Locate the cell with the specified text and output its [X, Y] center coordinate. 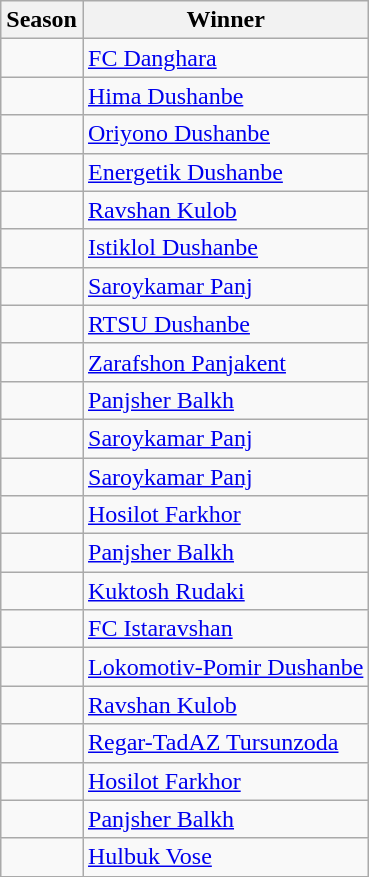
Kuktosh Rudaki [225, 591]
FC Danghara [225, 58]
Energetik Dushanbe [225, 172]
Hulbuk Vose [225, 857]
RTSU Dushanbe [225, 324]
Season [42, 20]
Winner [225, 20]
Oriyono Dushanbe [225, 134]
Istiklol Dushanbe [225, 248]
FC Istaravshan [225, 629]
Lokomotiv-Pomir Dushanbe [225, 667]
Zarafshon Panjakent [225, 362]
Regar-TadAZ Tursunzoda [225, 743]
Hima Dushanbe [225, 96]
